Find where the given text appears and provide that cell's center as [X, Y] coordinate. 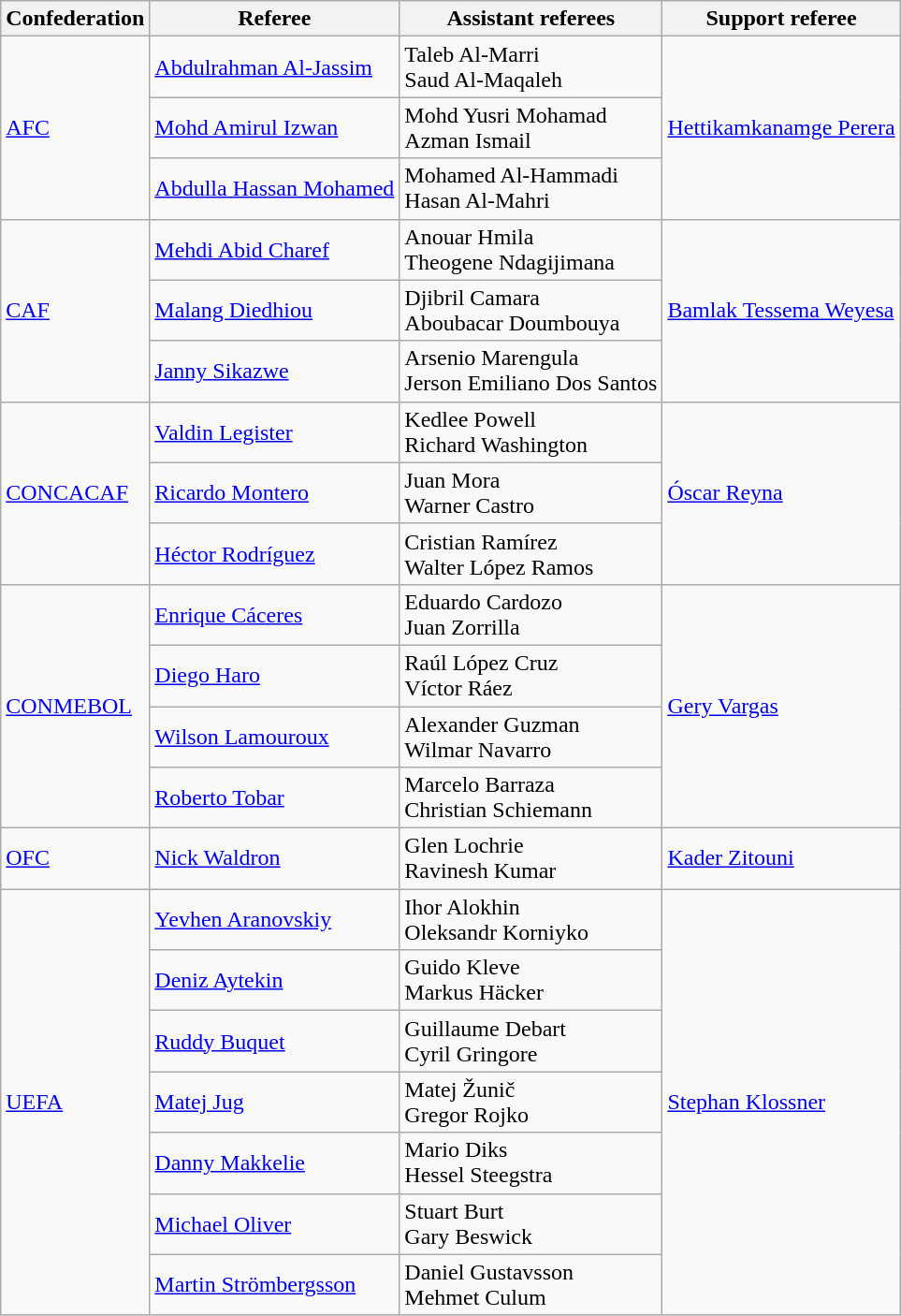
Guido Kleve Markus Häcker [531, 981]
Marcelo Barraza Christian Schiemann [531, 797]
Mehdi Abid Charef [275, 249]
Bamlak Tessema Weyesa [781, 311]
Arsenio Marengula Jerson Emiliano Dos Santos [531, 371]
Yevhen Aranovskiy [275, 919]
Eduardo Cardozo Juan Zorrilla [531, 614]
Djibril Camara Aboubacar Doumbouya [531, 311]
Mohamed Al-Hammadi Hasan Al-Mahri [531, 189]
Michael Oliver [275, 1224]
Ruddy Buquet [275, 1041]
Alexander Guzman Wilmar Navarro [531, 736]
Roberto Tobar [275, 797]
Mohd Yusri Mohamad Azman Ismail [531, 127]
Héctor Rodríguez [275, 554]
Kedlee Powell Richard Washington [531, 432]
Support referee [781, 19]
Juan Mora Warner Castro [531, 492]
Glen Lochrie Ravinesh Kumar [531, 859]
Enrique Cáceres [275, 614]
Martin Strömbergsson [275, 1284]
Diego Haro [275, 676]
Danny Makkelie [275, 1162]
CONCACAF [75, 492]
Raúl López Cruz Víctor Ráez [531, 676]
Mario Diks Hessel Steegstra [531, 1162]
Matej Žunič Gregor Rojko [531, 1103]
Kader Zitouni [781, 859]
Taleb Al-Marri Saud Al-Maqaleh [531, 67]
Óscar Reyna [781, 492]
Valdin Legister [275, 432]
Mohd Amirul Izwan [275, 127]
Anouar Hmila Theogene Ndagijimana [531, 249]
Gery Vargas [781, 706]
CONMEBOL [75, 706]
Referee [275, 19]
Malang Diedhiou [275, 311]
Cristian Ramírez Walter López Ramos [531, 554]
Assistant referees [531, 19]
Hettikamkanamge Perera [781, 127]
Janny Sikazwe [275, 371]
Abdulla Hassan Mohamed [275, 189]
Stuart Burt Gary Beswick [531, 1224]
UEFA [75, 1103]
Deniz Aytekin [275, 981]
AFC [75, 127]
Wilson Lamouroux [275, 736]
Matej Jug [275, 1103]
OFC [75, 859]
Confederation [75, 19]
CAF [75, 311]
Daniel Gustavsson Mehmet Culum [531, 1284]
Abdulrahman Al-Jassim [275, 67]
Stephan Klossner [781, 1103]
Guillaume Debart Cyril Gringore [531, 1041]
Ricardo Montero [275, 492]
Ihor Alokhin Oleksandr Korniyko [531, 919]
Nick Waldron [275, 859]
